From the cell containing the given text, extract its center point as [X, Y] coordinate. 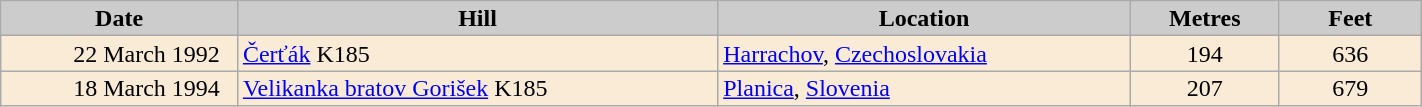
Čerťák K185 [477, 54]
Feet [1350, 18]
Hill [477, 18]
Planica, Slovenia [924, 88]
Velikanka bratov Gorišek K185 [477, 88]
Metres [1204, 18]
207 [1204, 88]
Location [924, 18]
Date [120, 18]
22 March 1992 [120, 54]
679 [1350, 88]
Harrachov, Czechoslovakia [924, 54]
636 [1350, 54]
18 March 1994 [120, 88]
194 [1204, 54]
